Return the [X, Y] coordinate for the center point of the cell that contains the specified text.  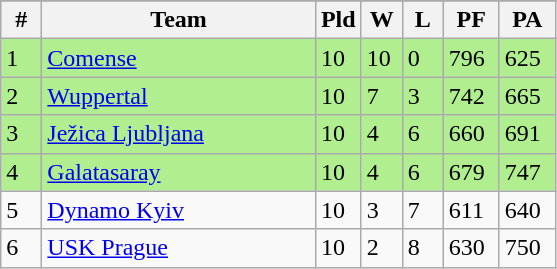
USK Prague [179, 248]
PA [527, 20]
Dynamo Kyiv [179, 210]
L [422, 20]
747 [527, 172]
Ježica Ljubljana [179, 134]
# [22, 20]
679 [471, 172]
Galatasaray [179, 172]
PF [471, 20]
Comense [179, 58]
750 [527, 248]
Wuppertal [179, 96]
1 [22, 58]
691 [527, 134]
Team [179, 20]
796 [471, 58]
0 [422, 58]
Pld [338, 20]
660 [471, 134]
742 [471, 96]
611 [471, 210]
W [382, 20]
8 [422, 248]
665 [527, 96]
625 [527, 58]
640 [527, 210]
5 [22, 210]
630 [471, 248]
